From the cell containing the given text, extract its center point as [x, y] coordinate. 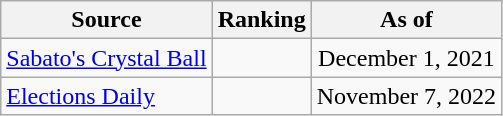
Elections Daily [106, 96]
November 7, 2022 [406, 96]
Ranking [262, 20]
December 1, 2021 [406, 58]
Source [106, 20]
As of [406, 20]
Sabato's Crystal Ball [106, 58]
